Capture the cell that displays the provided text and extract its [X, Y] central coordinate. 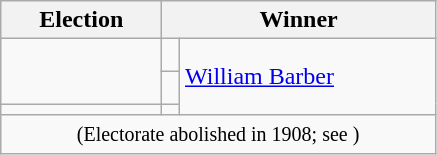
William Barber [307, 77]
(Electorate abolished in 1908; see ) [218, 134]
Winner [299, 20]
Election [82, 20]
